From the cell containing the given text, extract its center point as (X, Y) coordinate. 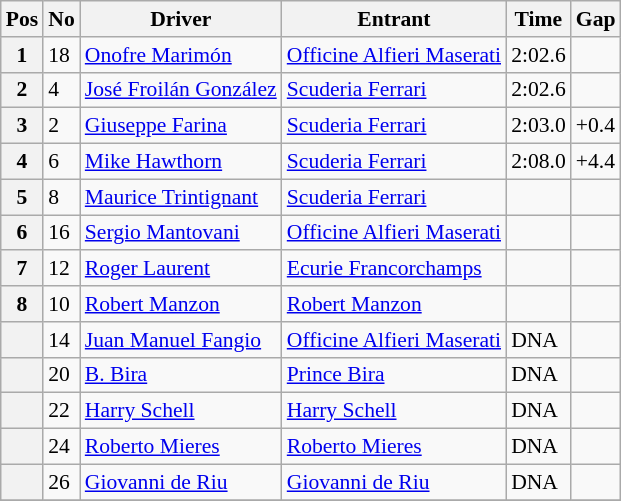
José Froilán González (181, 90)
+0.4 (596, 126)
10 (62, 304)
18 (62, 55)
3 (22, 126)
14 (62, 340)
+4.4 (596, 162)
Entrant (394, 19)
24 (62, 447)
22 (62, 411)
Roger Laurent (181, 269)
7 (22, 269)
Maurice Trintignant (181, 197)
2:03.0 (538, 126)
Driver (181, 19)
Gap (596, 19)
1 (22, 55)
Pos (22, 19)
Juan Manuel Fangio (181, 340)
No (62, 19)
Giuseppe Farina (181, 126)
B. Bira (181, 375)
Ecurie Francorchamps (394, 269)
20 (62, 375)
Sergio Mantovani (181, 233)
Mike Hawthorn (181, 162)
Onofre Marimón (181, 55)
12 (62, 269)
Prince Bira (394, 375)
5 (22, 197)
Time (538, 19)
16 (62, 233)
2:08.0 (538, 162)
26 (62, 482)
